Output the [X, Y] coordinate of the center of the cell containing the given text.  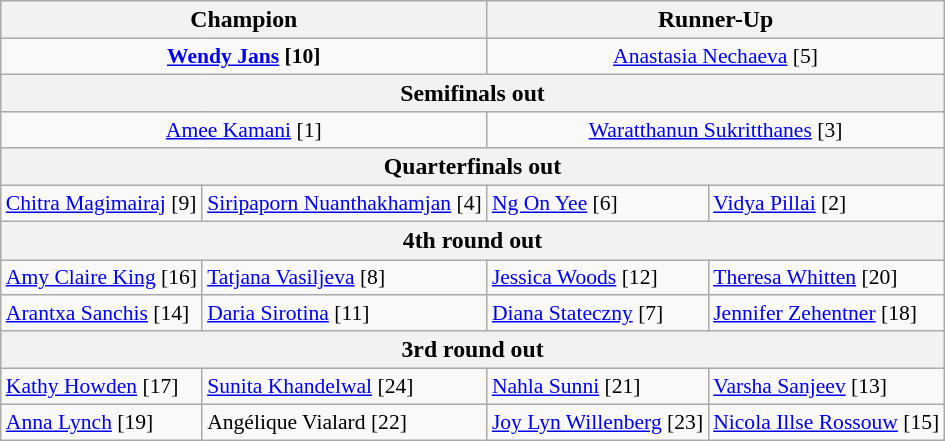
Tatjana Vasiljeva [8] [344, 278]
Chitra Magimairaj [9] [102, 204]
Varsha Sanjeev [13] [826, 387]
Quarterfinals out [473, 167]
Nahla Sunni [21] [598, 387]
Diana Stateczny [7] [598, 314]
Anastasia Nechaeva [5] [716, 57]
Joy Lyn Willenberg [23] [598, 423]
Vidya Pillai [2] [826, 204]
Wendy Jans [10] [244, 57]
Siripaporn Nuanthakhamjan [4] [344, 204]
Theresa Whitten [20] [826, 278]
Jessica Woods [12] [598, 278]
Angélique Vialard [22] [344, 423]
Daria Sirotina [11] [344, 314]
Anna Lynch [19] [102, 423]
Waratthanun Sukritthanes [3] [716, 131]
Runner-Up [716, 20]
Ng On Yee [6] [598, 204]
Sunita Khandelwal [24] [344, 387]
Jennifer Zehentner [18] [826, 314]
Semifinals out [473, 94]
Champion [244, 20]
Kathy Howden [17] [102, 387]
Nicola Illse Rossouw [15] [826, 423]
4th round out [473, 241]
Amy Claire King [16] [102, 278]
Amee Kamani [1] [244, 131]
3rd round out [473, 350]
Arantxa Sanchis [14] [102, 314]
